Search for the cell housing the specified text and yield its [x, y] center coordinate. 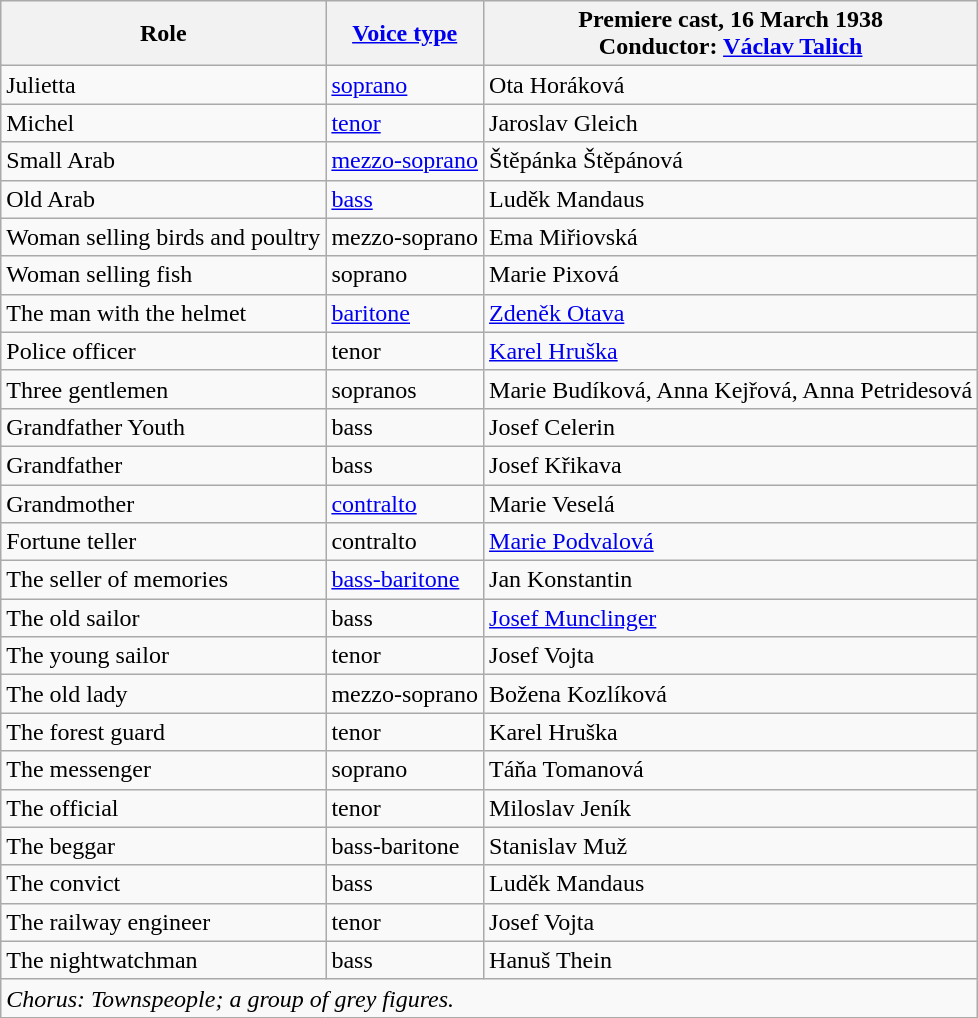
Štěpánka Štěpánová [731, 161]
Táňa Tomanová [731, 770]
The seller of memories [164, 580]
Police officer [164, 351]
The beggar [164, 846]
The railway engineer [164, 922]
Woman selling birds and poultry [164, 237]
The messenger [164, 770]
Miloslav Jeník [731, 808]
Josef Křikava [731, 465]
The young sailor [164, 656]
Zdeněk Otava [731, 313]
Premiere cast, 16 March 1938Conductor: Václav Talich [731, 34]
Ema Miřiovská [731, 237]
Julietta [164, 85]
baritone [405, 313]
Grandfather [164, 465]
Ota Horáková [731, 85]
Hanuš Thein [731, 960]
Božena Kozlíková [731, 694]
Michel [164, 123]
Marie Veselá [731, 503]
The convict [164, 884]
Stanislav Muž [731, 846]
The nightwatchman [164, 960]
sopranos [405, 389]
The old sailor [164, 618]
Grandmother [164, 503]
Role [164, 34]
Grandfather Youth [164, 427]
The forest guard [164, 732]
Chorus: Townspeople; a group of grey figures. [490, 998]
The official [164, 808]
Marie Pixová [731, 275]
Marie Budíková, Anna Kejřová, Anna Petridesová [731, 389]
Small Arab [164, 161]
Woman selling fish [164, 275]
The man with the helmet [164, 313]
Josef Munclinger [731, 618]
Jan Konstantin [731, 580]
Voice type [405, 34]
Old Arab [164, 199]
Marie Podvalová [731, 542]
The old lady [164, 694]
Jaroslav Gleich [731, 123]
Three gentlemen [164, 389]
Josef Celerin [731, 427]
Fortune teller [164, 542]
